Return the (X, Y) coordinate for the center point of the cell that contains the specified text.  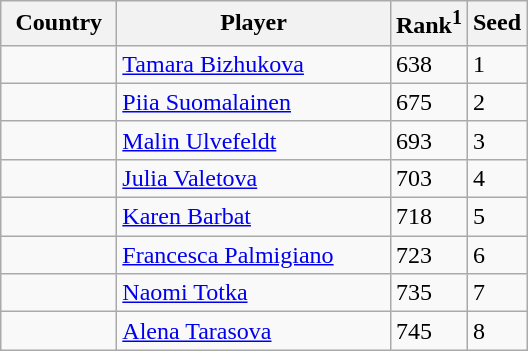
703 (428, 178)
1 (496, 64)
693 (428, 140)
675 (428, 102)
723 (428, 255)
718 (428, 217)
5 (496, 217)
Player (254, 24)
735 (428, 293)
638 (428, 64)
Seed (496, 24)
745 (428, 331)
Country (59, 24)
6 (496, 255)
8 (496, 331)
Rank1 (428, 24)
Karen Barbat (254, 217)
Francesca Palmigiano (254, 255)
4 (496, 178)
Alena Tarasova (254, 331)
2 (496, 102)
7 (496, 293)
Malin Ulvefeldt (254, 140)
Piia Suomalainen (254, 102)
Tamara Bizhukova (254, 64)
3 (496, 140)
Naomi Totka (254, 293)
Julia Valetova (254, 178)
